Provide the [x, y] coordinate of the cell's center where the given text is located.  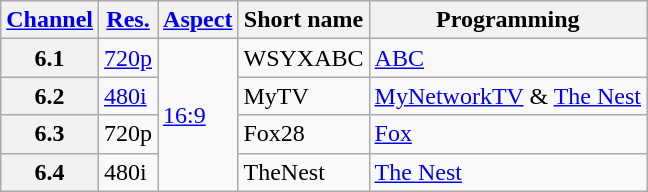
Short name [304, 20]
6.2 [50, 96]
6.1 [50, 58]
MyTV [304, 96]
TheNest [304, 172]
Channel [50, 20]
6.4 [50, 172]
The Nest [508, 172]
Fox28 [304, 134]
Res. [128, 20]
ABC [508, 58]
Aspect [198, 20]
MyNetworkTV & The Nest [508, 96]
16:9 [198, 115]
Programming [508, 20]
6.3 [50, 134]
WSYXABC [304, 58]
Fox [508, 134]
